Provide the [x, y] coordinate of the cell's center where the given text is located.  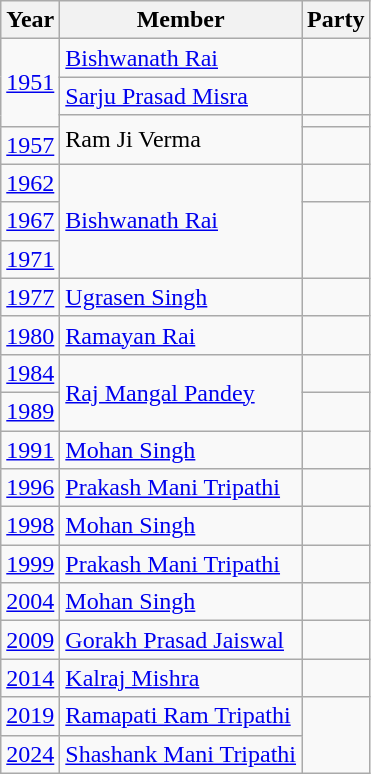
1984 [30, 373]
2019 [30, 716]
1962 [30, 183]
Shashank Mani Tripathi [181, 754]
1951 [30, 82]
Member [181, 20]
Year [30, 20]
1980 [30, 335]
1998 [30, 526]
Kalraj Mishra [181, 678]
1967 [30, 221]
2009 [30, 640]
Ramayan Rai [181, 335]
1991 [30, 449]
Party [336, 20]
1999 [30, 564]
Ram Ji Verma [181, 140]
1989 [30, 411]
Raj Mangal Pandey [181, 392]
Ugrasen Singh [181, 297]
2024 [30, 754]
2004 [30, 602]
1996 [30, 488]
1977 [30, 297]
2014 [30, 678]
1957 [30, 145]
Sarju Prasad Misra [181, 96]
1971 [30, 259]
Ramapati Ram Tripathi [181, 716]
Gorakh Prasad Jaiswal [181, 640]
